Output the [x, y] coordinate of the center of the cell containing the given text.  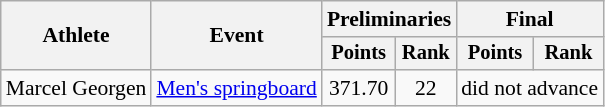
22 [426, 88]
Final [530, 19]
Event [236, 36]
Marcel Georgen [76, 88]
Preliminaries [389, 19]
did not advance [530, 88]
Men's springboard [236, 88]
Athlete [76, 36]
371.70 [359, 88]
